Provide the (X, Y) coordinate of the cell's center where the given text is located.  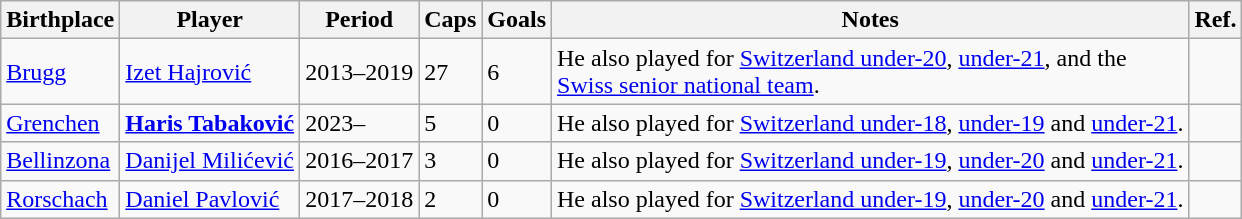
He also played for Switzerland under-20, under-21, and the Swiss senior national team. (870, 72)
2023– (360, 123)
Period (360, 20)
5 (450, 123)
Haris Tabaković (210, 123)
Goals (517, 20)
Daniel Pavlović (210, 199)
Notes (870, 20)
27 (450, 72)
Birthplace (60, 20)
Ref. (1216, 20)
2013–2019 (360, 72)
3 (450, 161)
Caps (450, 20)
Grenchen (60, 123)
Danijel Milićević (210, 161)
Player (210, 20)
He also played for Switzerland under-18, under-19 and under-21. (870, 123)
6 (517, 72)
Rorschach (60, 199)
2016–2017 (360, 161)
Brugg (60, 72)
Bellinzona (60, 161)
2017–2018 (360, 199)
2 (450, 199)
Izet Hajrović (210, 72)
